Detect which cell encompasses the target text, then output its (x, y) center coordinate. 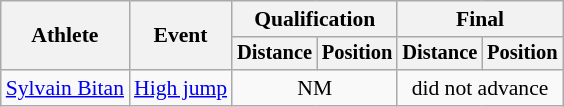
Qualification (314, 19)
did not advance (480, 88)
Sylvain Bitan (65, 88)
Athlete (65, 36)
Event (180, 36)
Final (480, 19)
High jump (180, 88)
NM (314, 88)
